Find where the given text appears and provide that cell's center as (x, y) coordinate. 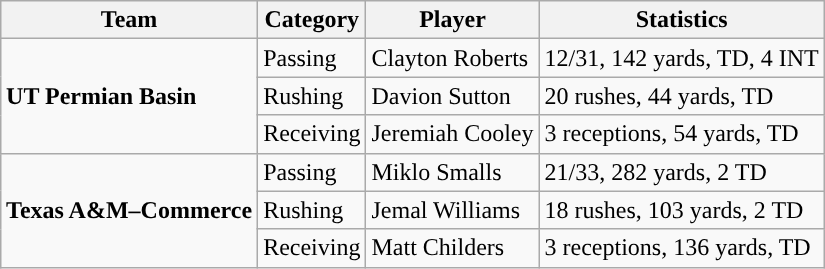
Player (452, 20)
Category (312, 20)
Statistics (682, 20)
Davion Sutton (452, 96)
20 rushes, 44 yards, TD (682, 96)
Miklo Smalls (452, 172)
Jemal Williams (452, 210)
Matt Childers (452, 248)
3 receptions, 136 yards, TD (682, 248)
Jeremiah Cooley (452, 134)
18 rushes, 103 yards, 2 TD (682, 210)
3 receptions, 54 yards, TD (682, 134)
Team (130, 20)
Texas A&M–Commerce (130, 210)
12/31, 142 yards, TD, 4 INT (682, 58)
Clayton Roberts (452, 58)
21/33, 282 yards, 2 TD (682, 172)
UT Permian Basin (130, 96)
